For the text-containing cell, return its midpoint in (X, Y) coordinate format. 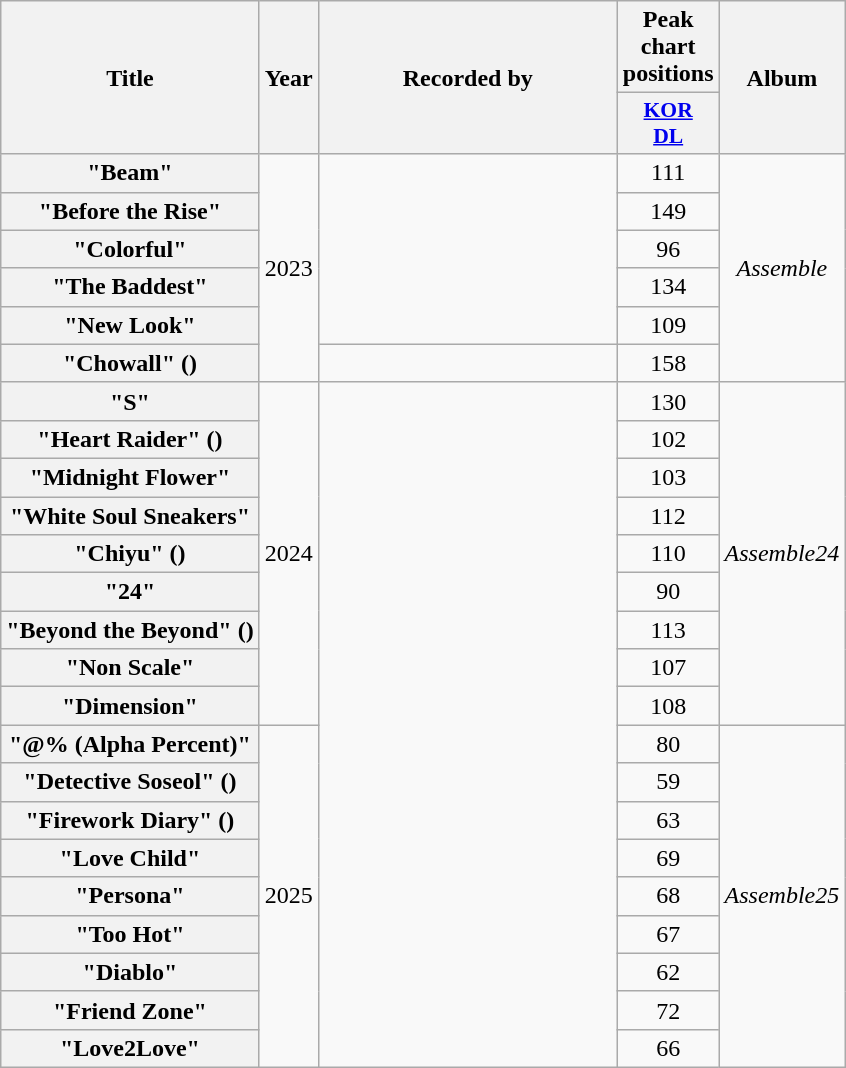
Album (782, 78)
158 (668, 363)
66 (668, 1048)
"Love2Love" (130, 1048)
"@% (Alpha Percent)" (130, 744)
"Persona" (130, 896)
"Friend Zone" (130, 1010)
130 (668, 401)
"Beam" (130, 173)
"Beyond the Beyond" () (130, 630)
"S" (130, 401)
Assemble25 (782, 896)
63 (668, 820)
102 (668, 439)
96 (668, 249)
"Dimension" (130, 706)
"Midnight Flower" (130, 477)
"The Baddest" (130, 287)
"Love Child" (130, 858)
Title (130, 78)
Peak chart positions (668, 47)
"Firework Diary" () (130, 820)
"Colorful" (130, 249)
108 (668, 706)
2023 (288, 268)
80 (668, 744)
"Diablo" (130, 972)
90 (668, 592)
2024 (288, 554)
72 (668, 1010)
KORDL (668, 124)
69 (668, 858)
Year (288, 78)
109 (668, 325)
"Non Scale" (130, 668)
2025 (288, 896)
"Too Hot" (130, 934)
"Heart Raider" () (130, 439)
"Before the Rise" (130, 211)
"White Soul Sneakers" (130, 515)
"24" (130, 592)
113 (668, 630)
107 (668, 668)
Assemble (782, 268)
67 (668, 934)
"New Look" (130, 325)
103 (668, 477)
Recorded by (468, 78)
"Detective Soseol" () (130, 782)
149 (668, 211)
134 (668, 287)
62 (668, 972)
111 (668, 173)
59 (668, 782)
Assemble24 (782, 554)
"Chiyu" () (130, 554)
112 (668, 515)
68 (668, 896)
"Chowall" () (130, 363)
110 (668, 554)
